For the text-containing cell, return its midpoint in [x, y] coordinate format. 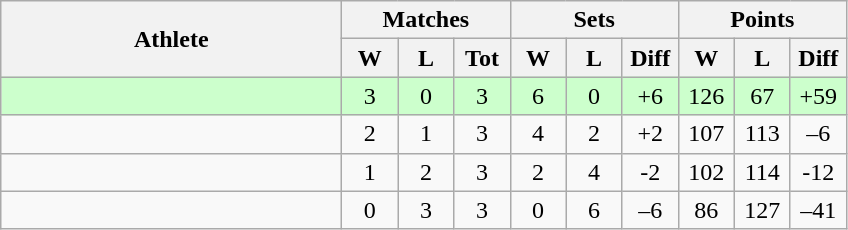
Tot [482, 58]
86 [706, 210]
126 [706, 96]
Athlete [172, 39]
107 [706, 134]
+6 [650, 96]
127 [762, 210]
Sets [594, 20]
+2 [650, 134]
+59 [818, 96]
-2 [650, 172]
Points [762, 20]
67 [762, 96]
Matches [426, 20]
114 [762, 172]
113 [762, 134]
-12 [818, 172]
102 [706, 172]
–41 [818, 210]
